Return the (x, y) coordinate for the center point of the cell that contains the specified text.  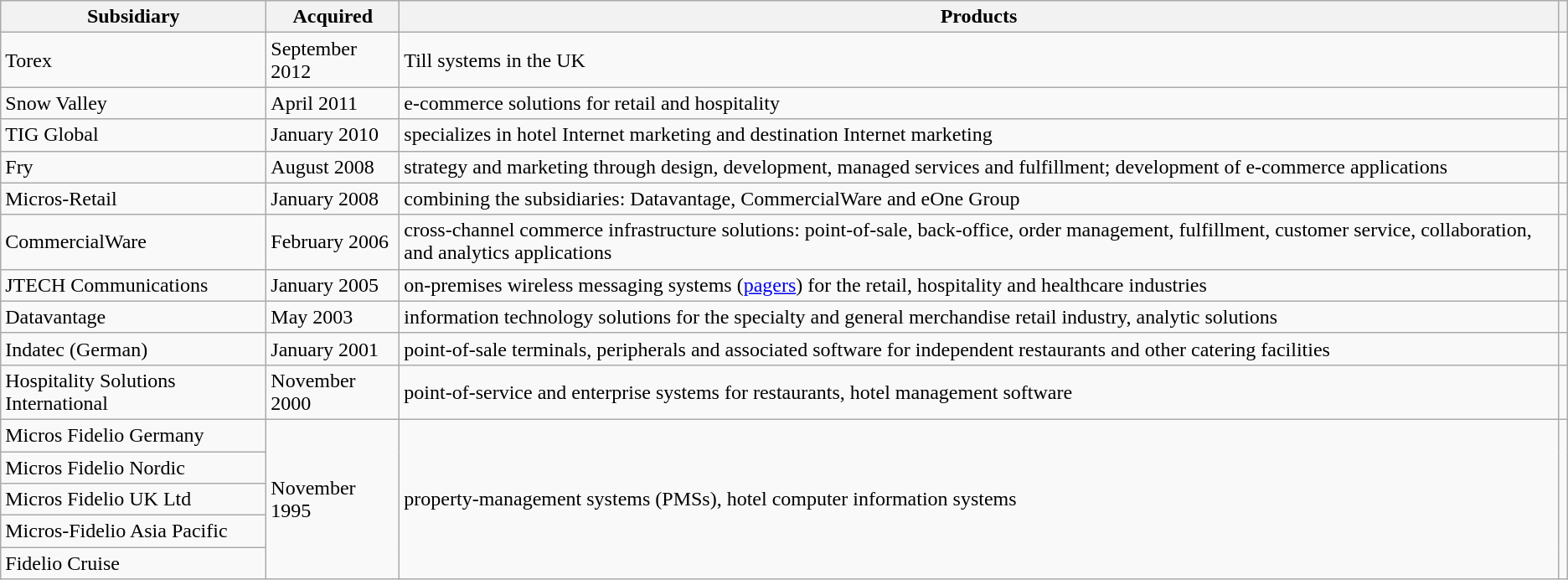
combining the subsidiaries: Datavantage, CommercialWare and eOne Group (978, 199)
January 2001 (333, 349)
CommercialWare (134, 241)
Datavantage (134, 317)
May 2003 (333, 317)
Micros-Retail (134, 199)
November 1995 (333, 499)
property-management systems (PMSs), hotel computer information systems (978, 499)
Micros Fidelio Germany (134, 435)
April 2011 (333, 103)
Fidelio Cruise (134, 563)
information technology solutions for the specialty and general merchandise retail industry, analytic solutions (978, 317)
January 2010 (333, 135)
Products (978, 17)
Indatec (German) (134, 349)
Acquired (333, 17)
point-of-sale terminals, peripherals and associated software for independent restaurants and other catering facilities (978, 349)
Micros-Fidelio Asia Pacific (134, 531)
Hospitality Solutions International (134, 392)
February 2006 (333, 241)
Snow Valley (134, 103)
JTECH Communications (134, 285)
January 2005 (333, 285)
TIG Global (134, 135)
Torex (134, 60)
strategy and marketing through design, development, managed services and fulfillment; development of e-commerce applications (978, 167)
on-premises wireless messaging systems (pagers) for the retail, hospitality and healthcare industries (978, 285)
Subsidiary (134, 17)
January 2008 (333, 199)
August 2008 (333, 167)
specializes in hotel Internet marketing and destination Internet marketing (978, 135)
Till systems in the UK (978, 60)
point-of-service and enterprise systems for restaurants, hotel management software (978, 392)
Micros Fidelio Nordic (134, 467)
September 2012 (333, 60)
November 2000 (333, 392)
Fry (134, 167)
Micros Fidelio UK Ltd (134, 500)
e-commerce solutions for retail and hospitality (978, 103)
